Detect which cell encompasses the target text, then output its [x, y] center coordinate. 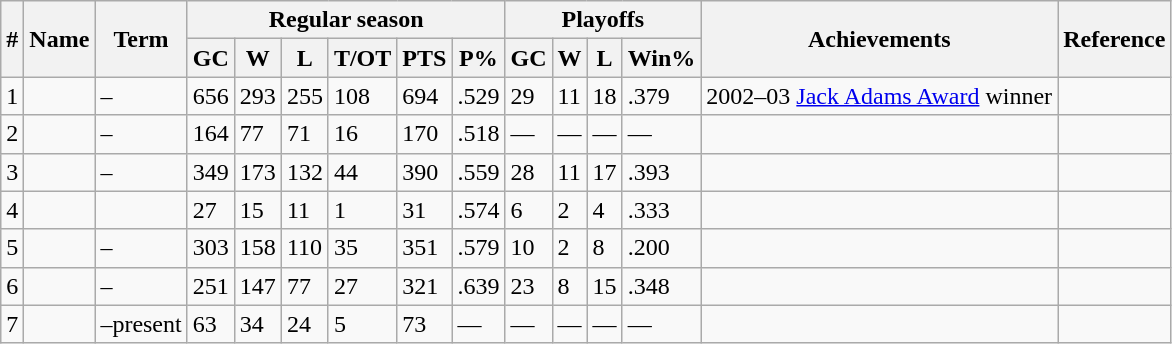
Name [60, 39]
147 [258, 286]
.529 [478, 96]
24 [304, 324]
35 [362, 248]
73 [424, 324]
63 [210, 324]
Win% [662, 58]
694 [424, 96]
10 [528, 248]
34 [258, 324]
.333 [662, 210]
321 [424, 286]
.200 [662, 248]
.559 [478, 172]
251 [210, 286]
.379 [662, 96]
255 [304, 96]
16 [362, 134]
31 [424, 210]
PTS [424, 58]
170 [424, 134]
Reference [1114, 39]
390 [424, 172]
173 [258, 172]
# [12, 39]
.348 [662, 286]
.579 [478, 248]
158 [258, 248]
349 [210, 172]
71 [304, 134]
351 [424, 248]
Regular season [346, 20]
17 [604, 172]
7 [12, 324]
44 [362, 172]
3 [12, 172]
T/OT [362, 58]
.393 [662, 172]
Achievements [880, 39]
18 [604, 96]
293 [258, 96]
.574 [478, 210]
656 [210, 96]
164 [210, 134]
Term [141, 39]
.518 [478, 134]
2002–03 Jack Adams Award winner [880, 96]
110 [304, 248]
–present [141, 324]
P% [478, 58]
28 [528, 172]
23 [528, 286]
29 [528, 96]
.639 [478, 286]
132 [304, 172]
303 [210, 248]
108 [362, 96]
Playoffs [603, 20]
